Detect which cell encompasses the target text, then output its (X, Y) center coordinate. 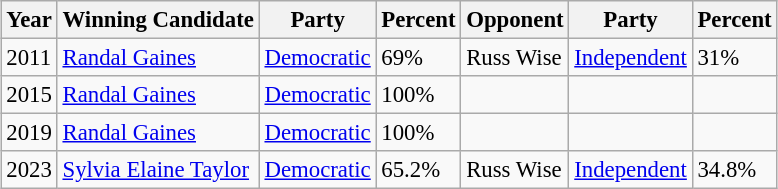
2011 (29, 57)
Winning Candidate (158, 20)
34.8% (734, 170)
Opponent (515, 20)
69% (418, 57)
65.2% (418, 170)
Year (29, 20)
2019 (29, 133)
Sylvia Elaine Taylor (158, 170)
2023 (29, 170)
31% (734, 57)
2015 (29, 95)
